Scan for the cell matching the given text and deliver its [X, Y] coordinate at center. 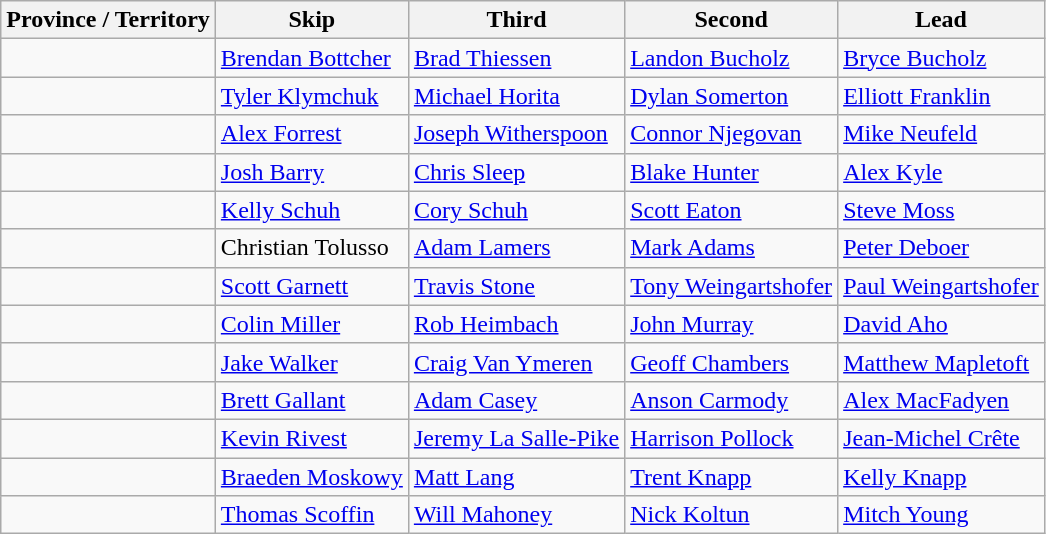
Third [516, 20]
Tyler Klymchuk [312, 96]
Tony Weingartshofer [732, 286]
Mike Neufeld [942, 134]
David Aho [942, 324]
Chris Sleep [516, 172]
Blake Hunter [732, 172]
Kevin Rivest [312, 438]
Jake Walker [312, 362]
Rob Heimbach [516, 324]
Alex MacFadyen [942, 400]
Matthew Mapletoft [942, 362]
John Murray [732, 324]
Travis Stone [516, 286]
Craig Van Ymeren [516, 362]
Bryce Bucholz [942, 58]
Skip [312, 20]
Jean-Michel Crête [942, 438]
Mitch Young [942, 515]
Thomas Scoffin [312, 515]
Josh Barry [312, 172]
Anson Carmody [732, 400]
Scott Eaton [732, 210]
Brendan Bottcher [312, 58]
Braeden Moskowy [312, 477]
Steve Moss [942, 210]
Alex Forrest [312, 134]
Michael Horita [516, 96]
Cory Schuh [516, 210]
Adam Casey [516, 400]
Nick Koltun [732, 515]
Second [732, 20]
Paul Weingartshofer [942, 286]
Landon Bucholz [732, 58]
Connor Njegovan [732, 134]
Jeremy La Salle-Pike [516, 438]
Will Mahoney [516, 515]
Kelly Schuh [312, 210]
Colin Miller [312, 324]
Trent Knapp [732, 477]
Lead [942, 20]
Harrison Pollock [732, 438]
Brad Thiessen [516, 58]
Province / Territory [108, 20]
Mark Adams [732, 248]
Joseph Witherspoon [516, 134]
Scott Garnett [312, 286]
Peter Deboer [942, 248]
Alex Kyle [942, 172]
Matt Lang [516, 477]
Adam Lamers [516, 248]
Kelly Knapp [942, 477]
Elliott Franklin [942, 96]
Brett Gallant [312, 400]
Dylan Somerton [732, 96]
Geoff Chambers [732, 362]
Christian Tolusso [312, 248]
